Provide the [x, y] coordinate of the cell's center where the given text is located.  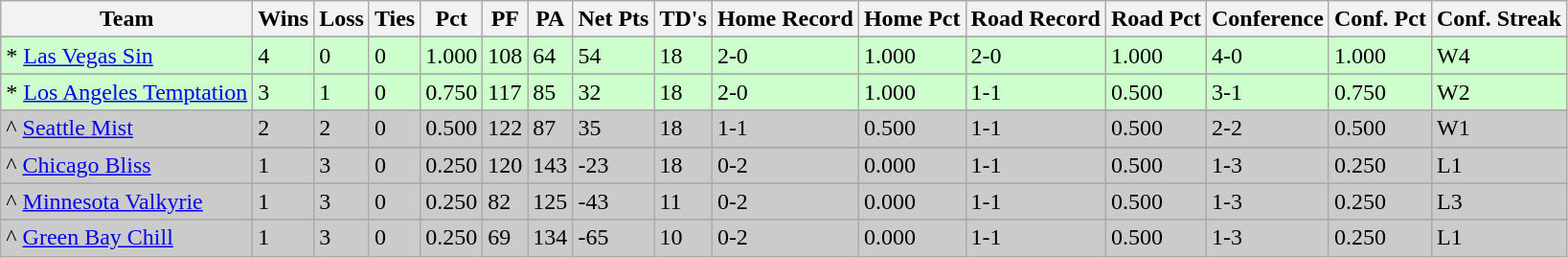
117 [506, 92]
Team [126, 19]
120 [506, 165]
Pct [452, 19]
143 [550, 165]
^ Seattle Mist [126, 129]
4 [284, 56]
125 [550, 201]
54 [613, 56]
69 [506, 238]
4-0 [1267, 56]
W2 [1498, 92]
-23 [613, 165]
Net Pts [613, 19]
Wins [284, 19]
Conf. Streak [1498, 19]
82 [506, 201]
* Los Angeles Temptation [126, 92]
35 [613, 129]
L3 [1498, 201]
87 [550, 129]
^ Chicago Bliss [126, 165]
-65 [613, 238]
Road Pct [1155, 19]
85 [550, 92]
Home Pct [912, 19]
^ Minnesota Valkyrie [126, 201]
3-1 [1267, 92]
W4 [1498, 56]
^ Green Bay Chill [126, 238]
122 [506, 129]
134 [550, 238]
PA [550, 19]
64 [550, 56]
Home Record [785, 19]
* Las Vegas Sin [126, 56]
Conf. Pct [1379, 19]
Ties [395, 19]
2-2 [1267, 129]
108 [506, 56]
-43 [613, 201]
11 [683, 201]
32 [613, 92]
W1 [1498, 129]
10 [683, 238]
Road Record [1035, 19]
Conference [1267, 19]
TD's [683, 19]
Loss [342, 19]
PF [506, 19]
